Extract the (x, y) coordinate from the center of the cell holding the provided text.  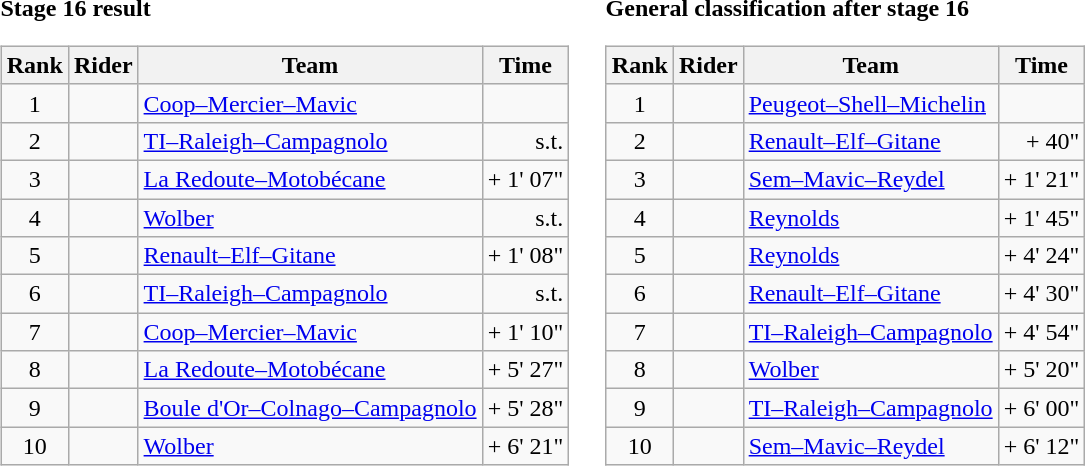
+ 6' 00" (1042, 408)
+ 4' 24" (1042, 256)
+ 4' 54" (1042, 332)
Boule d'Or–Colnago–Campagnolo (310, 408)
+ 1' 10" (526, 332)
+ 1' 08" (526, 256)
+ 5' 28" (526, 408)
+ 1' 07" (526, 179)
+ 40" (1042, 141)
+ 5' 20" (1042, 370)
+ 1' 45" (1042, 217)
+ 1' 21" (1042, 179)
+ 4' 30" (1042, 294)
+ 6' 12" (1042, 446)
Peugeot–Shell–Michelin (870, 103)
+ 5' 27" (526, 370)
+ 6' 21" (526, 446)
